Extract the [x, y] coordinate from the center of the cell holding the provided text.  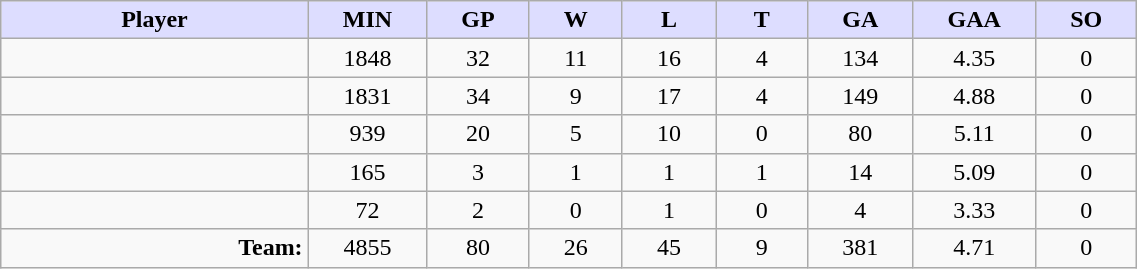
Player [154, 20]
MIN [368, 20]
2 [478, 210]
SO [1086, 20]
3 [478, 172]
14 [860, 172]
GA [860, 20]
26 [576, 248]
4.71 [974, 248]
20 [478, 134]
381 [860, 248]
1848 [368, 58]
939 [368, 134]
Team: [154, 248]
4855 [368, 248]
5.09 [974, 172]
1831 [368, 96]
4.88 [974, 96]
3.33 [974, 210]
34 [478, 96]
4.35 [974, 58]
GP [478, 20]
10 [668, 134]
L [668, 20]
5.11 [974, 134]
16 [668, 58]
134 [860, 58]
17 [668, 96]
72 [368, 210]
165 [368, 172]
5 [576, 134]
11 [576, 58]
T [762, 20]
W [576, 20]
32 [478, 58]
45 [668, 248]
GAA [974, 20]
149 [860, 96]
